Extract the (X, Y) coordinate from the center of the cell holding the provided text.  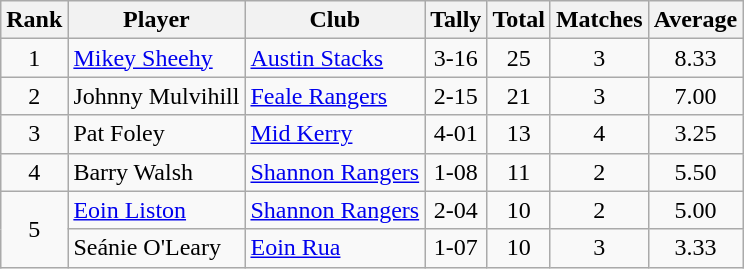
1 (34, 58)
2-15 (456, 96)
Average (696, 20)
5.50 (696, 172)
Total (519, 20)
Player (156, 20)
Mikey Sheehy (156, 58)
5 (34, 229)
3.25 (696, 134)
25 (519, 58)
Barry Walsh (156, 172)
Rank (34, 20)
Tally (456, 20)
Pat Foley (156, 134)
Mid Kerry (335, 134)
3.33 (696, 248)
Matches (599, 20)
Feale Rangers (335, 96)
Seánie O'Leary (156, 248)
7.00 (696, 96)
21 (519, 96)
1-08 (456, 172)
3-16 (456, 58)
Club (335, 20)
13 (519, 134)
5.00 (696, 210)
8.33 (696, 58)
4-01 (456, 134)
1-07 (456, 248)
2-04 (456, 210)
Austin Stacks (335, 58)
Eoin Liston (156, 210)
Johnny Mulvihill (156, 96)
11 (519, 172)
Eoin Rua (335, 248)
